For the text-containing cell, return its midpoint in (x, y) coordinate format. 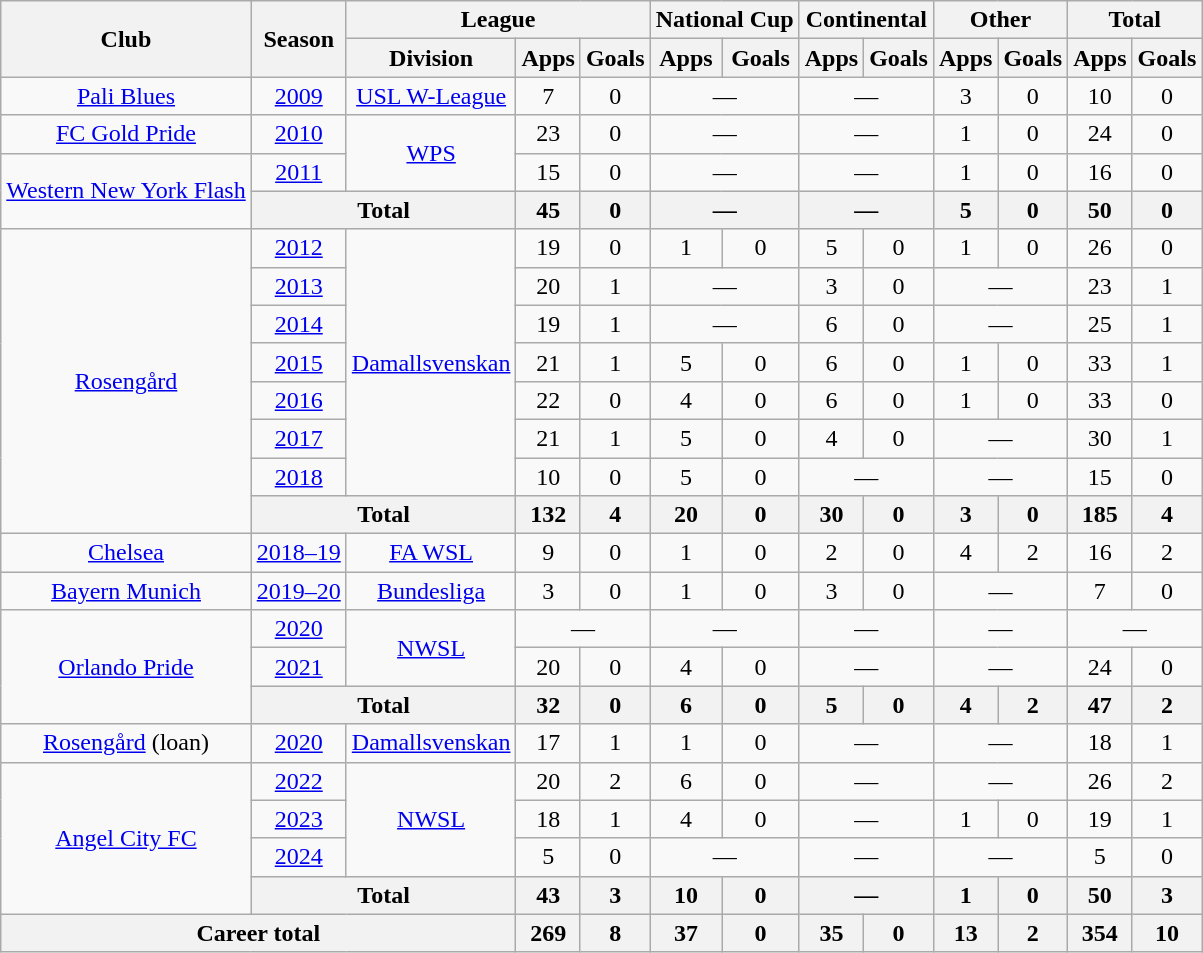
FC Gold Pride (126, 134)
2014 (298, 324)
Club (126, 39)
Western New York Flash (126, 191)
17 (548, 743)
USL W-League (431, 96)
43 (548, 895)
37 (686, 933)
Season (298, 39)
Division (431, 58)
2024 (298, 857)
National Cup (724, 20)
2013 (298, 286)
2018–19 (298, 553)
Continental (866, 20)
2010 (298, 134)
Bundesliga (431, 591)
WPS (431, 153)
Rosengård (126, 381)
2019–20 (298, 591)
32 (548, 705)
Pali Blues (126, 96)
2009 (298, 96)
45 (548, 210)
2022 (298, 781)
2021 (298, 667)
9 (548, 553)
185 (1100, 515)
47 (1100, 705)
2017 (298, 438)
8 (615, 933)
FA WSL (431, 553)
Rosengård (loan) (126, 743)
League (498, 20)
Chelsea (126, 553)
Other (1000, 20)
Orlando Pride (126, 667)
2011 (298, 172)
2015 (298, 362)
2012 (298, 248)
269 (548, 933)
2023 (298, 819)
Career total (258, 933)
13 (965, 933)
2018 (298, 477)
25 (1100, 324)
35 (831, 933)
2016 (298, 400)
Bayern Munich (126, 591)
22 (548, 400)
132 (548, 515)
354 (1100, 933)
Angel City FC (126, 838)
